Detect which cell encompasses the target text, then output its [X, Y] center coordinate. 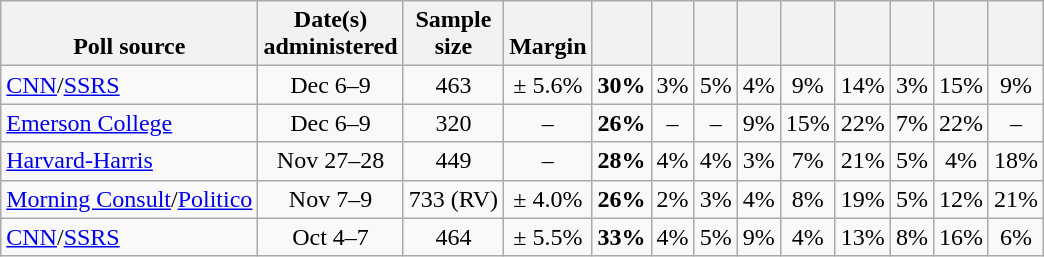
6% [1016, 237]
± 5.6% [548, 85]
Date(s)administered [330, 34]
16% [960, 237]
19% [862, 199]
Emerson College [130, 123]
733 (RV) [453, 199]
Poll source [130, 34]
Oct 4–7 [330, 237]
Morning Consult/Politico [130, 199]
320 [453, 123]
12% [960, 199]
Nov 27–28 [330, 161]
33% [622, 237]
Samplesize [453, 34]
14% [862, 85]
Margin [548, 34]
Harvard-Harris [130, 161]
449 [453, 161]
18% [1016, 161]
Nov 7–9 [330, 199]
13% [862, 237]
28% [622, 161]
± 4.0% [548, 199]
2% [672, 199]
463 [453, 85]
464 [453, 237]
± 5.5% [548, 237]
30% [622, 85]
